Search for the cell housing the specified text and yield its [x, y] center coordinate. 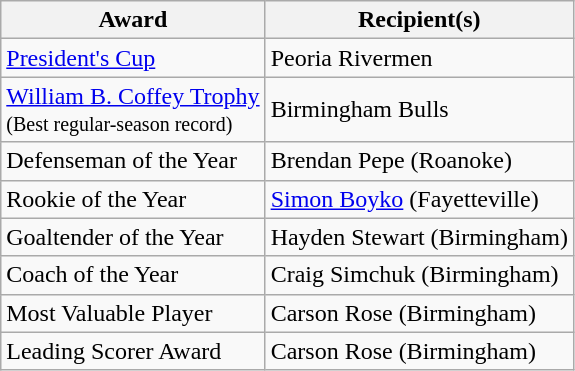
Brendan Pepe (Roanoke) [419, 161]
Craig Simchuk (Birmingham) [419, 275]
President's Cup [133, 58]
Simon Boyko (Fayetteville) [419, 199]
Recipient(s) [419, 20]
Rookie of the Year [133, 199]
Defenseman of the Year [133, 161]
Coach of the Year [133, 275]
Award [133, 20]
Hayden Stewart (Birmingham) [419, 237]
William B. Coffey Trophy(Best regular-season record) [133, 110]
Goaltender of the Year [133, 237]
Peoria Rivermen [419, 58]
Leading Scorer Award [133, 351]
Birmingham Bulls [419, 110]
Most Valuable Player [133, 313]
